From the cell containing the given text, extract its center point as [x, y] coordinate. 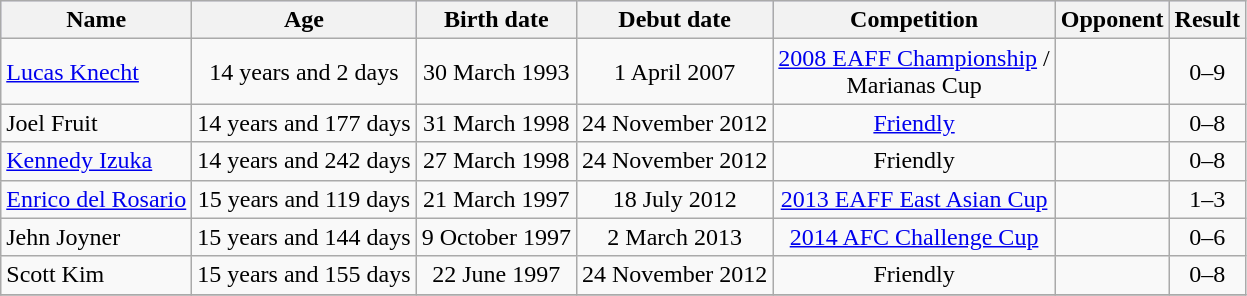
1–3 [1207, 199]
Lucas Knecht [96, 72]
Competition [914, 20]
Kennedy Izuka [96, 161]
14 years and 2 days [304, 72]
22 June 1997 [496, 275]
30 March 1993 [496, 72]
15 years and 155 days [304, 275]
Scott Kim [96, 275]
15 years and 144 days [304, 237]
Name [96, 20]
2013 EAFF East Asian Cup [914, 199]
0–9 [1207, 72]
2014 AFC Challenge Cup [914, 237]
Opponent [1112, 20]
2008 EAFF Championship / Marianas Cup [914, 72]
15 years and 119 days [304, 199]
Joel Fruit [96, 123]
Birth date [496, 20]
31 March 1998 [496, 123]
Result [1207, 20]
2 March 2013 [674, 237]
0–6 [1207, 237]
14 years and 242 days [304, 161]
Enrico del Rosario [96, 199]
Jehn Joyner [96, 237]
27 March 1998 [496, 161]
18 July 2012 [674, 199]
9 October 1997 [496, 237]
Debut date [674, 20]
1 April 2007 [674, 72]
14 years and 177 days [304, 123]
Age [304, 20]
21 March 1997 [496, 199]
